Scan for the cell matching the given text and deliver its (x, y) coordinate at center. 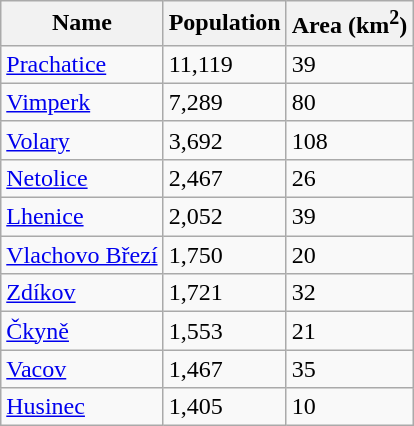
2,467 (224, 178)
Name (82, 24)
Zdíkov (82, 293)
Prachatice (82, 64)
1,553 (224, 331)
1,721 (224, 293)
Population (224, 24)
Vimperk (82, 102)
1,467 (224, 369)
35 (350, 369)
32 (350, 293)
Čkyně (82, 331)
Husinec (82, 407)
26 (350, 178)
80 (350, 102)
20 (350, 255)
1,405 (224, 407)
108 (350, 140)
Volary (82, 140)
7,289 (224, 102)
11,119 (224, 64)
Vacov (82, 369)
1,750 (224, 255)
10 (350, 407)
Vlachovo Březí (82, 255)
21 (350, 331)
Lhenice (82, 217)
Area (km2) (350, 24)
3,692 (224, 140)
2,052 (224, 217)
Netolice (82, 178)
